Scan for the cell matching the given text and deliver its [X, Y] coordinate at center. 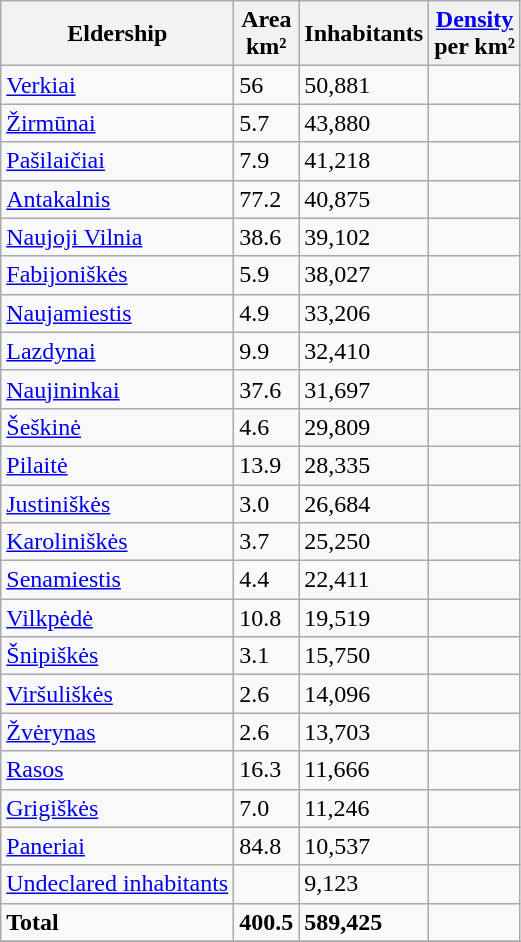
7.9 [266, 161]
40,875 [364, 199]
Paneriai [118, 846]
32,410 [364, 351]
28,335 [364, 465]
31,697 [364, 389]
84.8 [266, 846]
Justiniškės [118, 503]
Eldership [118, 34]
Inhabitants [364, 34]
Pilaitė [118, 465]
10.8 [266, 618]
3.0 [266, 503]
9,123 [364, 884]
Naujoji Vilnia [118, 237]
41,218 [364, 161]
56 [266, 85]
10,537 [364, 846]
4.6 [266, 427]
Šeškinė [118, 427]
29,809 [364, 427]
Pašilaičiai [118, 161]
Undeclared inhabitants [118, 884]
Karoliniškės [118, 542]
Žvėrynas [118, 732]
Žirmūnai [118, 123]
Total [118, 922]
5.9 [266, 275]
9.9 [266, 351]
77.2 [266, 199]
22,411 [364, 580]
Vilkpėdė [118, 618]
Lazdynai [118, 351]
5.7 [266, 123]
Verkiai [118, 85]
50,881 [364, 85]
Grigiškės [118, 808]
15,750 [364, 656]
3.1 [266, 656]
38,027 [364, 275]
Antakalnis [118, 199]
11,666 [364, 770]
11,246 [364, 808]
Senamiestis [118, 580]
43,880 [364, 123]
33,206 [364, 313]
14,096 [364, 694]
Naujamiestis [118, 313]
7.0 [266, 808]
589,425 [364, 922]
4.9 [266, 313]
400.5 [266, 922]
Naujininkai [118, 389]
Density per km² [475, 34]
25,250 [364, 542]
37.6 [266, 389]
Rasos [118, 770]
16.3 [266, 770]
13.9 [266, 465]
4.4 [266, 580]
26,684 [364, 503]
Fabijoniškės [118, 275]
Viršuliškės [118, 694]
3.7 [266, 542]
38.6 [266, 237]
Area km² [266, 34]
39,102 [364, 237]
19,519 [364, 618]
Šnipiškės [118, 656]
13,703 [364, 732]
